Find where the given text appears and provide that cell's center as [X, Y] coordinate. 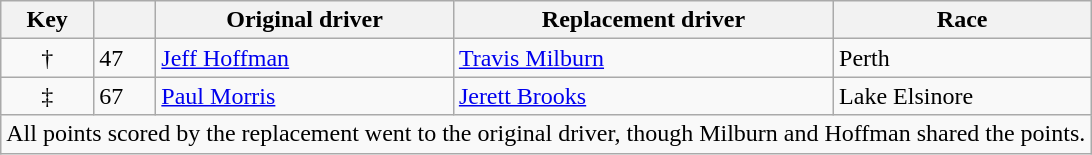
† [48, 58]
47 [125, 58]
67 [125, 96]
Key [48, 20]
‡ [48, 96]
Jeff Hoffman [305, 58]
Paul Morris [305, 96]
Lake Elsinore [962, 96]
Original driver [305, 20]
Perth [962, 58]
Race [962, 20]
All points scored by the replacement went to the original driver, though Milburn and Hoffman shared the points. [546, 134]
Replacement driver [643, 20]
Jerett Brooks [643, 96]
Travis Milburn [643, 58]
